Output the (X, Y) coordinate of the center of the cell containing the given text.  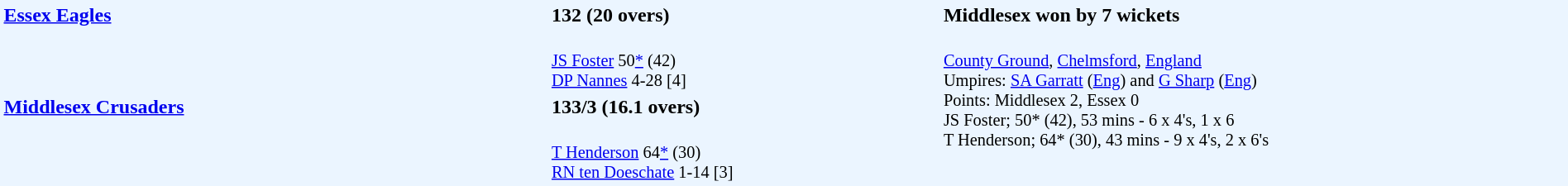
Essex Eagles (275, 47)
Middlesex Crusaders (275, 139)
JS Foster 50* (42) DP Nannes 4-28 [4] (744, 61)
T Henderson 64* (30) RN ten Doeschate 1-14 [3] (744, 152)
133/3 (16.1 overs) (744, 107)
132 (20 overs) (744, 15)
Middlesex won by 7 wickets (1254, 15)
